Determine the [X, Y] coordinate at the center of the cell enclosing the given text.  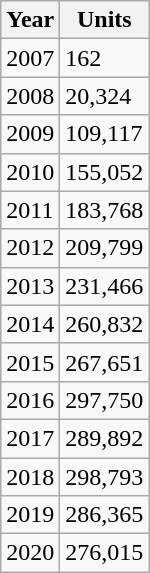
2012 [30, 248]
2020 [30, 553]
2010 [30, 172]
2007 [30, 58]
2015 [30, 362]
Year [30, 20]
2019 [30, 515]
2009 [30, 134]
2018 [30, 477]
109,117 [104, 134]
286,365 [104, 515]
162 [104, 58]
Units [104, 20]
2011 [30, 210]
298,793 [104, 477]
209,799 [104, 248]
183,768 [104, 210]
297,750 [104, 400]
2014 [30, 324]
2013 [30, 286]
20,324 [104, 96]
155,052 [104, 172]
289,892 [104, 438]
276,015 [104, 553]
267,651 [104, 362]
2016 [30, 400]
2017 [30, 438]
2008 [30, 96]
231,466 [104, 286]
260,832 [104, 324]
